Return the [X, Y] coordinate for the center point of the cell that contains the specified text.  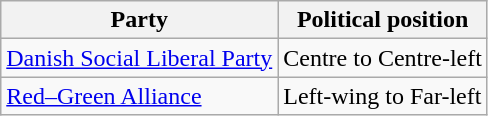
Party [140, 20]
Left-wing to Far-left [383, 96]
Centre to Centre-left [383, 58]
Red–Green Alliance [140, 96]
Political position [383, 20]
Danish Social Liberal Party [140, 58]
